Output the [X, Y] coordinate of the center of the cell containing the given text.  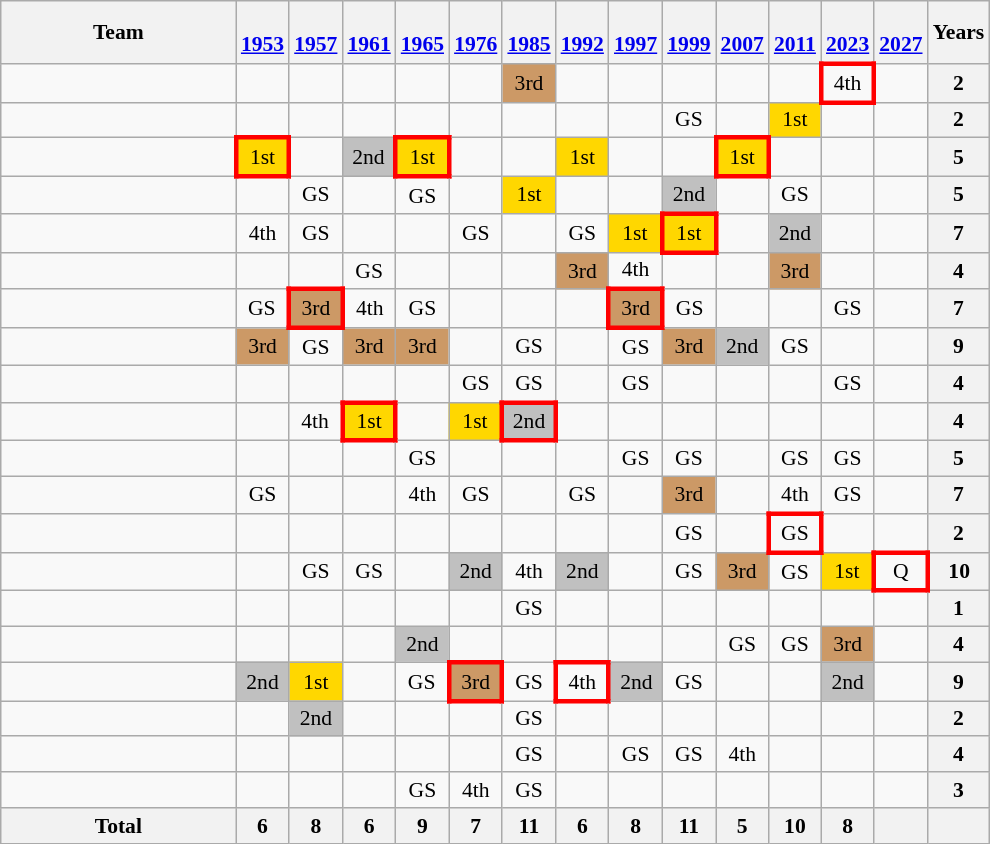
1965 [422, 32]
1 [959, 609]
Years [959, 32]
Team [118, 32]
1985 [528, 32]
1976 [476, 32]
Q [900, 572]
2007 [742, 32]
Total [118, 826]
1997 [636, 32]
1961 [368, 32]
1957 [316, 32]
3 [959, 790]
2023 [848, 32]
2011 [795, 32]
1999 [688, 32]
1992 [582, 32]
2027 [900, 32]
1953 [262, 32]
